Extract the (x, y) coordinate from the center of the cell holding the provided text.  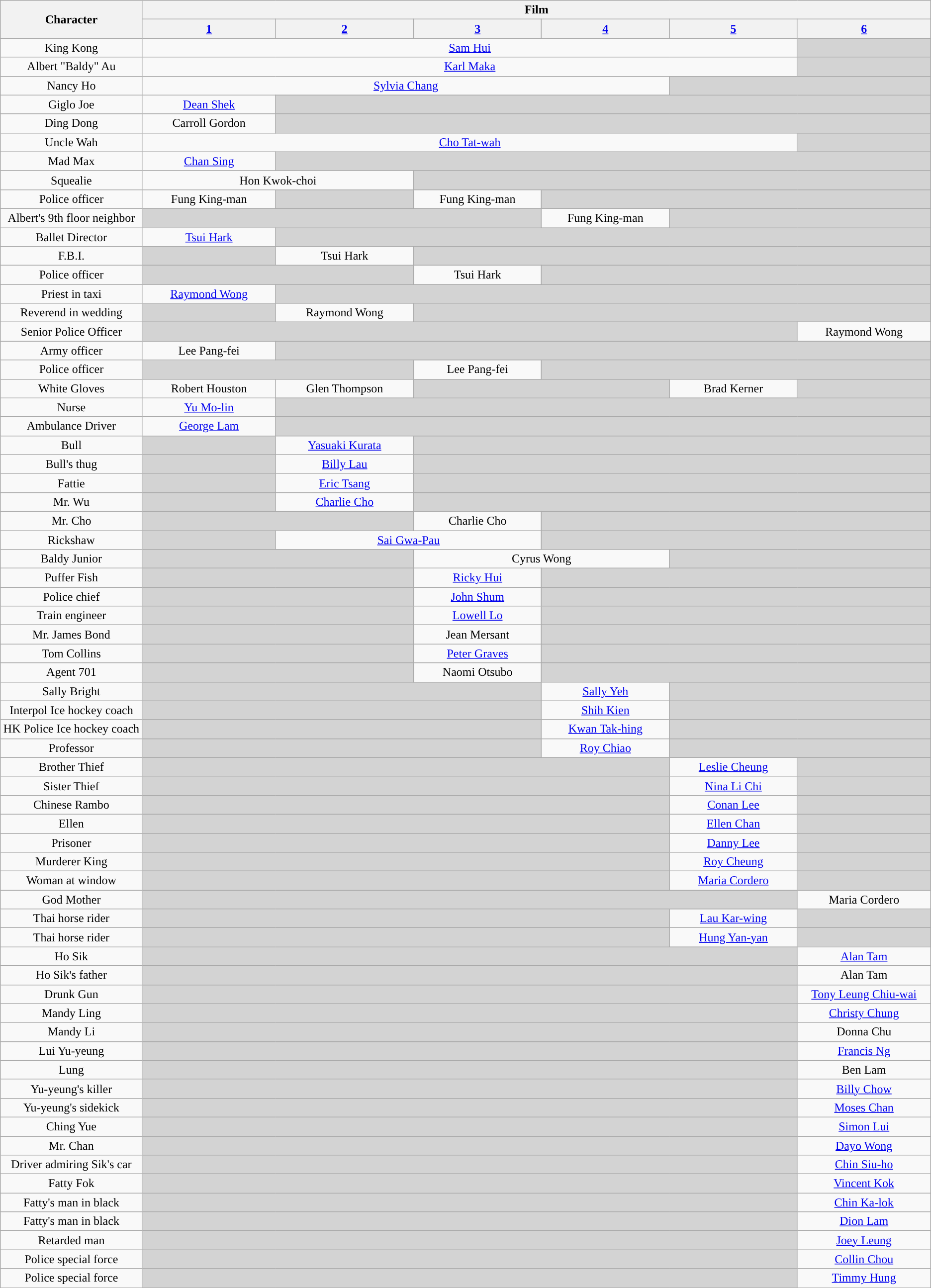
Yu-yeung's sidekick (72, 1107)
Cyrus Wong (542, 559)
Lau Kar-wing (733, 919)
Robert Houston (209, 388)
Ho Sik's father (72, 975)
Squealie (72, 180)
Christy Chung (864, 1013)
Murderer King (72, 862)
Hung Yan-yan (733, 937)
Leslie Cheung (733, 767)
Billy Chow (864, 1089)
Nina Li Chi (733, 786)
Fatty Fok (72, 1184)
Albert "Baldy" Au (72, 67)
Senior Police Officer (72, 332)
Professor (72, 748)
Nurse (72, 407)
1 (209, 29)
HK Police Ice hockey coach (72, 729)
Chin Siu-ho (864, 1165)
Reverend in wedding (72, 313)
White Gloves (72, 388)
Yu Mo-lin (209, 407)
Yasuaki Kurata (344, 445)
Army officer (72, 351)
Brother Thief (72, 767)
Ching Yue (72, 1126)
Karl Maka (469, 67)
Joey Leung (864, 1240)
Nancy Ho (72, 86)
Ricky Hui (477, 578)
Character (72, 19)
King Kong (72, 48)
Ambulance Driver (72, 426)
Chinese Rambo (72, 805)
Collin Chou (864, 1259)
Lowell Lo (477, 616)
Ben Lam (864, 1070)
Dean Shek (209, 104)
Kwan Tak-hing (606, 729)
Mr. Chan (72, 1145)
Danny Lee (733, 843)
Baldy Junior (72, 559)
Mr. James Bond (72, 635)
Dion Lam (864, 1221)
Shih Kien (606, 710)
Interpol Ice hockey coach (72, 710)
Billy Lau (344, 464)
Roy Chiao (606, 748)
Ellen Chan (733, 824)
Naomi Otsubo (477, 672)
2 (344, 29)
Lung (72, 1070)
Driver admiring Sik's car (72, 1165)
Tony Leung Chiu-wai (864, 994)
Tom Collins (72, 653)
Sylvia Chang (406, 86)
5 (733, 29)
Agent 701 (72, 672)
Glen Thompson (344, 388)
Sally Yeh (606, 691)
George Lam (209, 426)
Mad Max (72, 161)
Puffer Fish (72, 578)
Mr. Cho (72, 521)
Bull (72, 445)
Carroll Gordon (209, 123)
4 (606, 29)
Francis Ng (864, 1051)
Chin Ka-lok (864, 1202)
Ellen (72, 824)
Yu-yeung's killer (72, 1089)
Cho Tat-wah (469, 142)
Donna Chu (864, 1032)
Sai Gwa-Pau (409, 540)
6 (864, 29)
Conan Lee (733, 805)
Dayo Wong (864, 1145)
Film (536, 10)
Eric Tsang (344, 483)
Retarded man (72, 1240)
Uncle Wah (72, 142)
Jean Mersant (477, 635)
John Shum (477, 597)
F.B.I. (72, 256)
Priest in taxi (72, 294)
3 (477, 29)
Mr. Wu (72, 502)
Brad Kerner (733, 388)
Ballet Director (72, 237)
Vincent Kok (864, 1184)
Fattie (72, 483)
Mandy Li (72, 1032)
Moses Chan (864, 1107)
God Mother (72, 900)
Train engineer (72, 616)
Sister Thief (72, 786)
Bull's thug (72, 464)
Simon Lui (864, 1126)
Ho Sik (72, 956)
Chan Sing (209, 161)
Hon Kwok-choi (278, 180)
Prisoner (72, 843)
Sam Hui (469, 48)
Police chief (72, 597)
Albert's 9th floor neighbor (72, 218)
Peter Graves (477, 653)
Lui Yu-yeung (72, 1051)
Woman at window (72, 881)
Mandy Ling (72, 1013)
Roy Cheung (733, 862)
Sally Bright (72, 691)
Ding Dong (72, 123)
Giglo Joe (72, 104)
Drunk Gun (72, 994)
Rickshaw (72, 540)
Timmy Hung (864, 1278)
